Output the (x, y) coordinate of the center of the cell containing the given text.  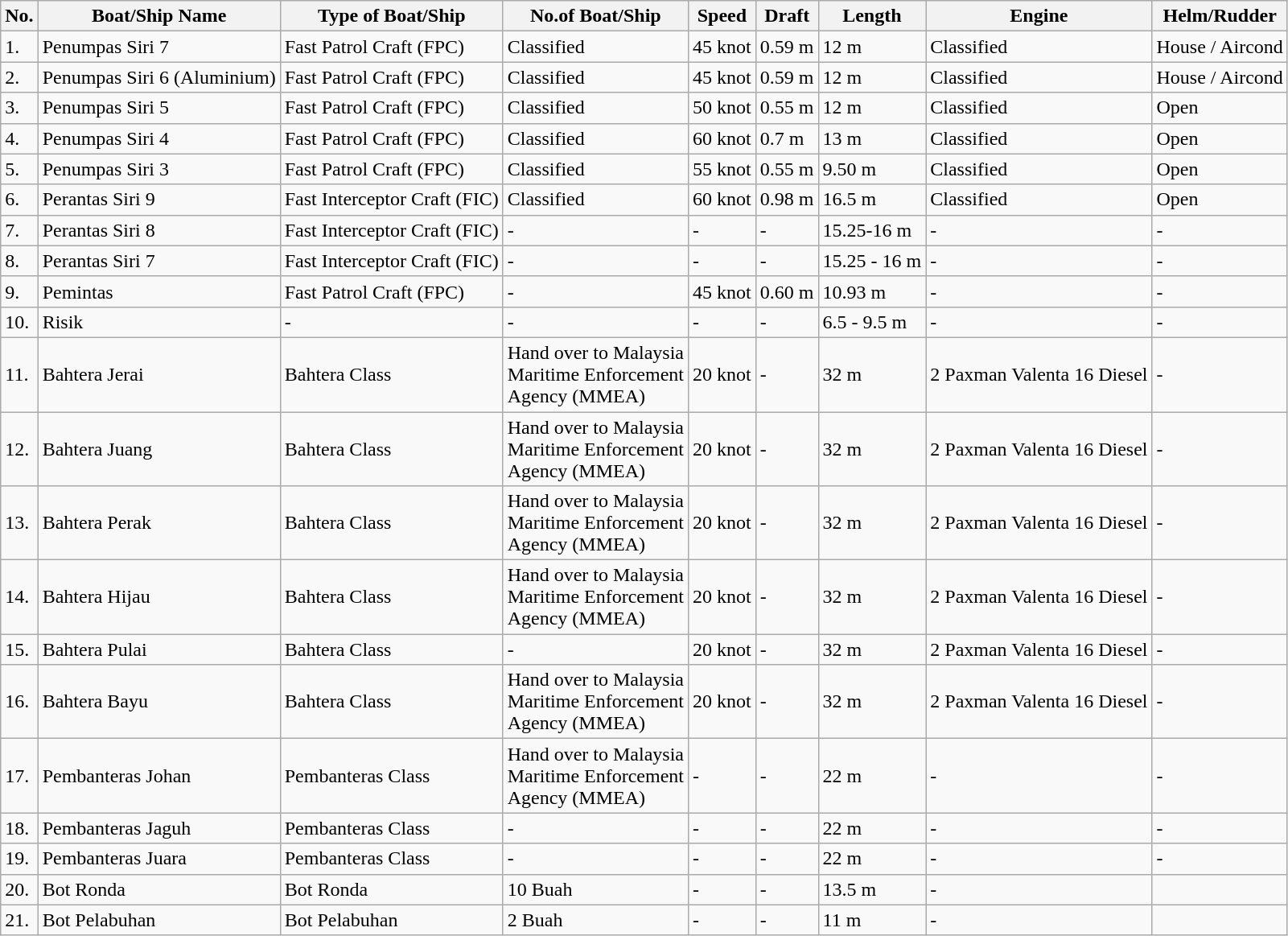
0.7 m (787, 138)
Perantas Siri 8 (159, 230)
9.50 m (872, 169)
5. (19, 169)
13. (19, 523)
Boat/Ship Name (159, 16)
8. (19, 261)
No.of Boat/Ship (595, 16)
Speed (722, 16)
0.60 m (787, 291)
Perantas Siri 7 (159, 261)
4. (19, 138)
16.5 m (872, 200)
21. (19, 920)
0.98 m (787, 200)
2. (19, 77)
15.25 - 16 m (872, 261)
Bahtera Jerai (159, 374)
6.5 - 9.5 m (872, 322)
Penumpas Siri 5 (159, 108)
1. (19, 47)
Type of Boat/Ship (391, 16)
Engine (1039, 16)
Penumpas Siri 3 (159, 169)
6. (19, 200)
Length (872, 16)
Pemintas (159, 291)
11 m (872, 920)
13.5 m (872, 889)
15. (19, 649)
Bahtera Perak (159, 523)
2 Buah (595, 920)
No. (19, 16)
Helm/Rudder (1220, 16)
7. (19, 230)
Pembanteras Juara (159, 859)
11. (19, 374)
Bahtera Pulai (159, 649)
Penumpas Siri 4 (159, 138)
50 knot (722, 108)
10. (19, 322)
Bahtera Bayu (159, 702)
10 Buah (595, 889)
19. (19, 859)
20. (19, 889)
Pembanteras Johan (159, 776)
10.93 m (872, 291)
Penumpas Siri 7 (159, 47)
Risik (159, 322)
12. (19, 449)
55 knot (722, 169)
3. (19, 108)
15.25-16 m (872, 230)
14. (19, 597)
Draft (787, 16)
17. (19, 776)
13 m (872, 138)
Pembanteras Jaguh (159, 828)
9. (19, 291)
Bahtera Hijau (159, 597)
Perantas Siri 9 (159, 200)
16. (19, 702)
Bahtera Juang (159, 449)
Penumpas Siri 6 (Aluminium) (159, 77)
18. (19, 828)
